For the text-containing cell, return its midpoint in (x, y) coordinate format. 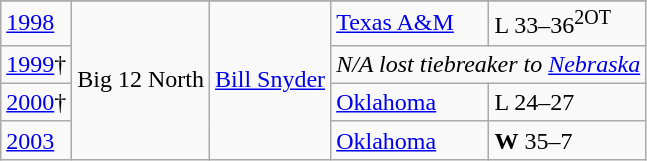
Bill Snyder (270, 80)
Big 12 North (141, 80)
2000† (36, 102)
Texas A&M (410, 24)
W 35–7 (568, 140)
N/A lost tiebreaker to Nebraska (488, 64)
1999† (36, 64)
2003 (36, 140)
1998 (36, 24)
L 33–362OT (568, 24)
L 24–27 (568, 102)
